Locate the cell with the specified text and output its (x, y) center coordinate. 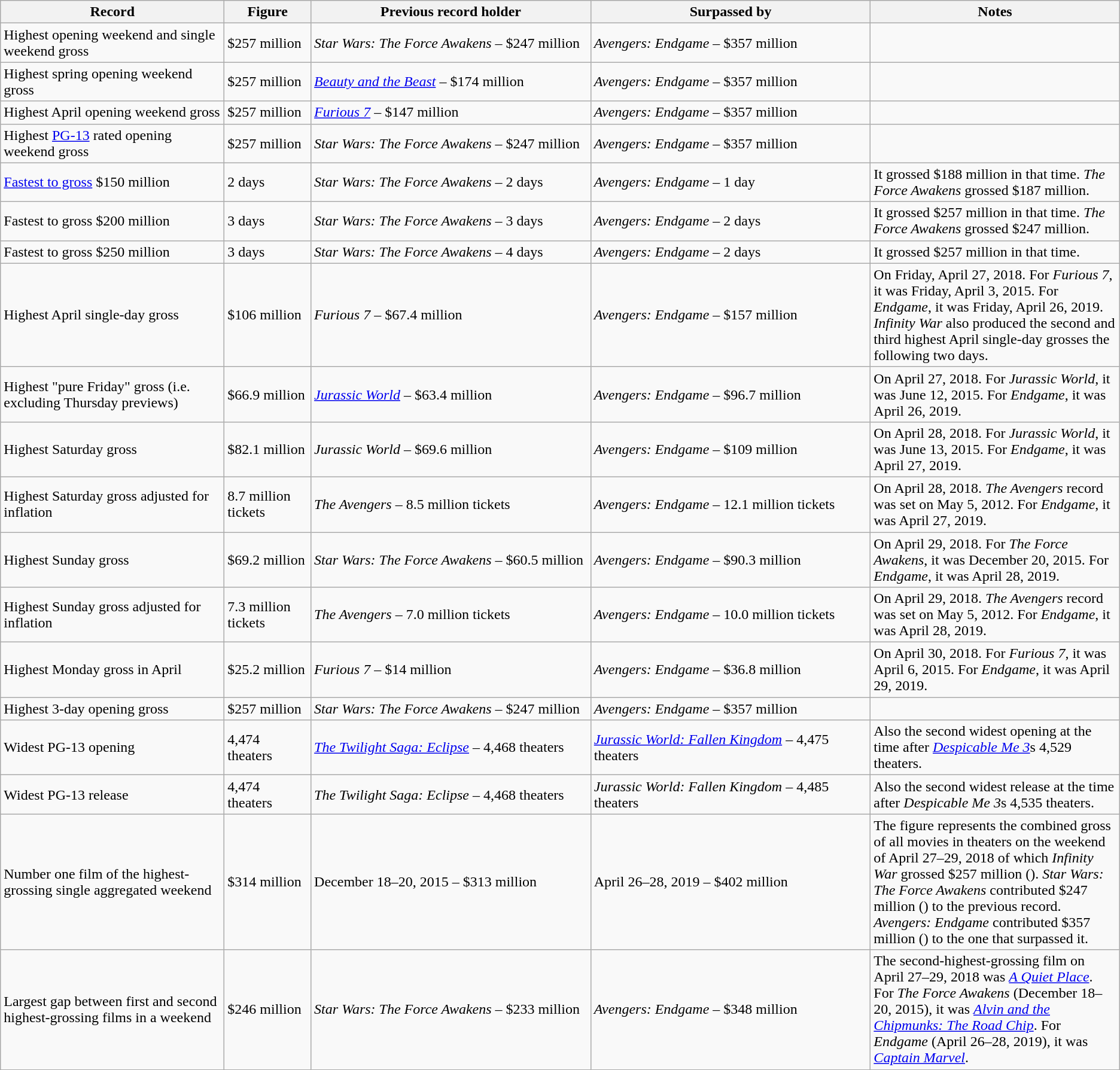
Highest April opening weekend gross (112, 112)
Highest PG-13 rated opening weekend gross (112, 144)
Jurassic World: Fallen Kingdom – 4,485 theaters (731, 794)
On April 28, 2018. The Avengers record was set on May 5, 2012. For Endgame, it was April 27, 2019. (995, 504)
$82.1 million (268, 449)
On April 28, 2018. For Jurassic World, it was June 13, 2015. For Endgame, it was April 27, 2019. (995, 449)
Star Wars: The Force Awakens – 3 days (451, 221)
Avengers: Endgame – 10.0 million tickets (731, 615)
Record (112, 12)
$25.2 million (268, 670)
Highest "pure Friday" gross (i.e. excluding Thursday previews) (112, 394)
Fastest to gross $150 million (112, 182)
Avengers: Endgame – 12.1 million tickets (731, 504)
It grossed $257 million in that time. (995, 252)
Highest Saturday gross adjusted for inflation (112, 504)
Previous record holder (451, 12)
$106 million (268, 315)
Furious 7 – $147 million (451, 112)
On April 29, 2018. For The Force Awakens, it was December 20, 2015. For Endgame, it was April 28, 2019. (995, 560)
Star Wars: The Force Awakens – 4 days (451, 252)
Avengers: Endgame – $90.3 million (731, 560)
Figure (268, 12)
On April 27, 2018. For Jurassic World, it was June 12, 2015. For Endgame, it was April 26, 2019. (995, 394)
Jurassic World: Fallen Kingdom – 4,475 theaters (731, 748)
It grossed $188 million in that time. The Force Awakens grossed $187 million. (995, 182)
Also the second widest opening at the time after Despicable Me 3s 4,529 theaters. (995, 748)
Highest opening weekend and single weekend gross (112, 43)
Jurassic World – $69.6 million (451, 449)
Notes (995, 12)
Star Wars: The Force Awakens – $233 million (451, 1010)
On April 29, 2018. The Avengers record was set on May 5, 2012. For Endgame, it was April 28, 2019. (995, 615)
Number one film of the highest-grossing single aggregated weekend (112, 882)
2 days (268, 182)
December 18–20, 2015 – $313 million (451, 882)
8.7 million tickets (268, 504)
The Avengers – 8.5 million tickets (451, 504)
Highest Sunday gross adjusted for inflation (112, 615)
Also the second widest release at the time after Despicable Me 3s 4,535 theaters. (995, 794)
Avengers: Endgame – $109 million (731, 449)
Largest gap between first and second highest-grossing films in a weekend (112, 1010)
April 26–28, 2019 – $402 million (731, 882)
$246 million (268, 1010)
$314 million (268, 882)
Highest Monday gross in April (112, 670)
Beauty and the Beast – $174 million (451, 81)
Avengers: Endgame – $348 million (731, 1010)
The Avengers – 7.0 million tickets (451, 615)
Avengers: Endgame – $157 million (731, 315)
Furious 7 – $67.4 million (451, 315)
Furious 7 – $14 million (451, 670)
Highest Saturday gross (112, 449)
Fastest to gross $250 million (112, 252)
Star Wars: The Force Awakens – 2 days (451, 182)
Jurassic World – $63.4 million (451, 394)
Highest spring opening weekend gross (112, 81)
Fastest to gross $200 million (112, 221)
Avengers: Endgame – $36.8 million (731, 670)
Avengers: Endgame – 1 day (731, 182)
Widest PG-13 opening (112, 748)
Highest 3-day opening gross (112, 709)
It grossed $257 million in that time. The Force Awakens grossed $247 million. (995, 221)
Surpassed by (731, 12)
Widest PG-13 release (112, 794)
Highest April single-day gross (112, 315)
Star Wars: The Force Awakens – $60.5 million (451, 560)
$66.9 million (268, 394)
Highest Sunday gross (112, 560)
Avengers: Endgame – $96.7 million (731, 394)
On April 30, 2018. For Furious 7, it was April 6, 2015. For Endgame, it was April 29, 2019. (995, 670)
$69.2 million (268, 560)
7.3 million tickets (268, 615)
